Extract the [x, y] coordinate from the center of the cell holding the provided text.  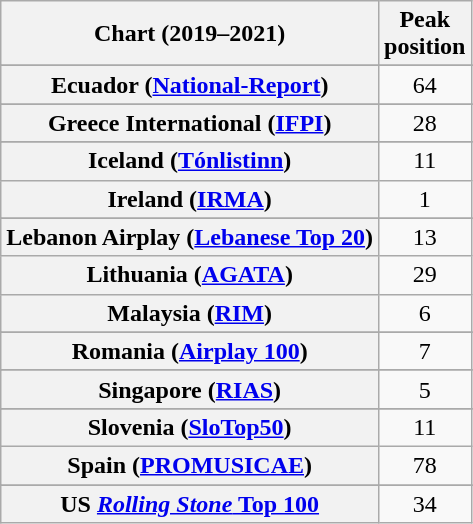
5 [425, 389]
Lithuania (AGATA) [190, 275]
Greece International (IFPI) [190, 123]
Ireland (IRMA) [190, 199]
6 [425, 313]
Malaysia (RIM) [190, 313]
Peakposition [425, 34]
1 [425, 199]
Iceland (Tónlistinn) [190, 161]
7 [425, 351]
28 [425, 123]
Singapore (RIAS) [190, 389]
29 [425, 275]
64 [425, 85]
Spain (PROMUSICAE) [190, 465]
Lebanon Airplay (Lebanese Top 20) [190, 237]
78 [425, 465]
US Rolling Stone Top 100 [190, 503]
Chart (2019–2021) [190, 34]
13 [425, 237]
Romania (Airplay 100) [190, 351]
Ecuador (National-Report) [190, 85]
Slovenia (SloTop50) [190, 427]
34 [425, 503]
